Output the (x, y) coordinate of the center of the cell containing the given text.  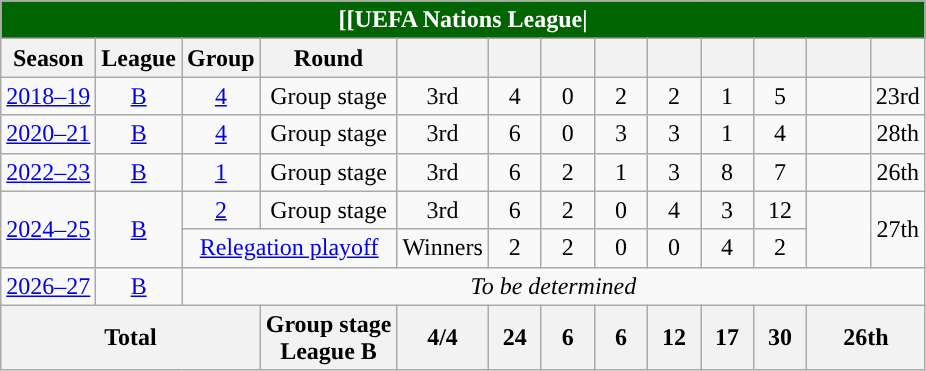
2024–25 (48, 229)
30 (780, 338)
5 (780, 96)
24 (514, 338)
23rd (898, 96)
Round (328, 58)
2018–19 (48, 96)
2022–23 (48, 172)
4/4 (442, 338)
[[UEFA Nations League| (463, 20)
28th (898, 134)
2026–27 (48, 286)
To be determined (554, 286)
Season (48, 58)
Relegation playoff (290, 248)
7 (780, 172)
Group (222, 58)
2020–21 (48, 134)
Total (130, 338)
27th (898, 229)
8 (726, 172)
Group stageLeague B (328, 338)
League (139, 58)
Winners (442, 248)
17 (726, 338)
